From the cell containing the given text, extract its center point as (x, y) coordinate. 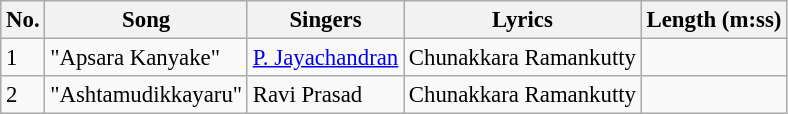
1 (23, 58)
Lyrics (523, 20)
Singers (325, 20)
Length (m:ss) (714, 20)
"Ashtamudikkayaru" (146, 95)
"Apsara Kanyake" (146, 58)
Ravi Prasad (325, 95)
P. Jayachandran (325, 58)
Song (146, 20)
No. (23, 20)
2 (23, 95)
